Return [X, Y] of the center of cell containing provided text 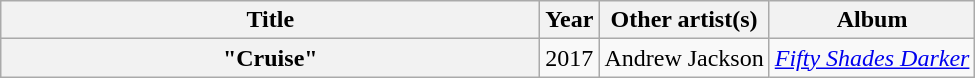
2017 [570, 58]
Fifty Shades Darker [872, 58]
Other artist(s) [684, 20]
Andrew Jackson [684, 58]
Year [570, 20]
Album [872, 20]
"Cruise" [270, 58]
Title [270, 20]
